Provide the [x, y] coordinate of the cell's center where the given text is located.  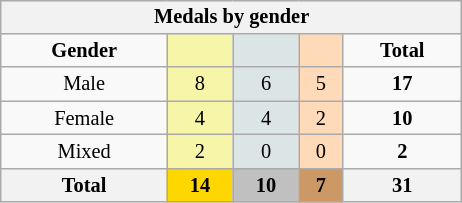
7 [321, 185]
Medals by gender [231, 17]
31 [402, 185]
6 [266, 84]
14 [200, 185]
Male [84, 84]
Mixed [84, 152]
17 [402, 84]
5 [321, 84]
Female [84, 118]
Gender [84, 51]
8 [200, 84]
